Locate the cell with the specified text and output its [x, y] center coordinate. 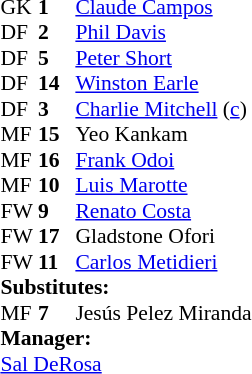
Winston Earle [163, 83]
Frank Odoi [163, 160]
Carlos Metidieri [163, 262]
Yeo Kankam [163, 135]
5 [57, 58]
Renato Costa [163, 211]
Charlie Mitchell (c) [163, 109]
Substitutes: [126, 287]
17 [57, 237]
7 [57, 313]
10 [57, 185]
15 [57, 135]
2 [57, 33]
11 [57, 262]
Phil Davis [163, 33]
Manager: [126, 339]
16 [57, 160]
Luis Marotte [163, 185]
Gladstone Ofori [163, 237]
Jesús Pelez Miranda [163, 313]
3 [57, 109]
9 [57, 211]
14 [57, 83]
Peter Short [163, 58]
